Search for the cell housing the specified text and yield its (X, Y) center coordinate. 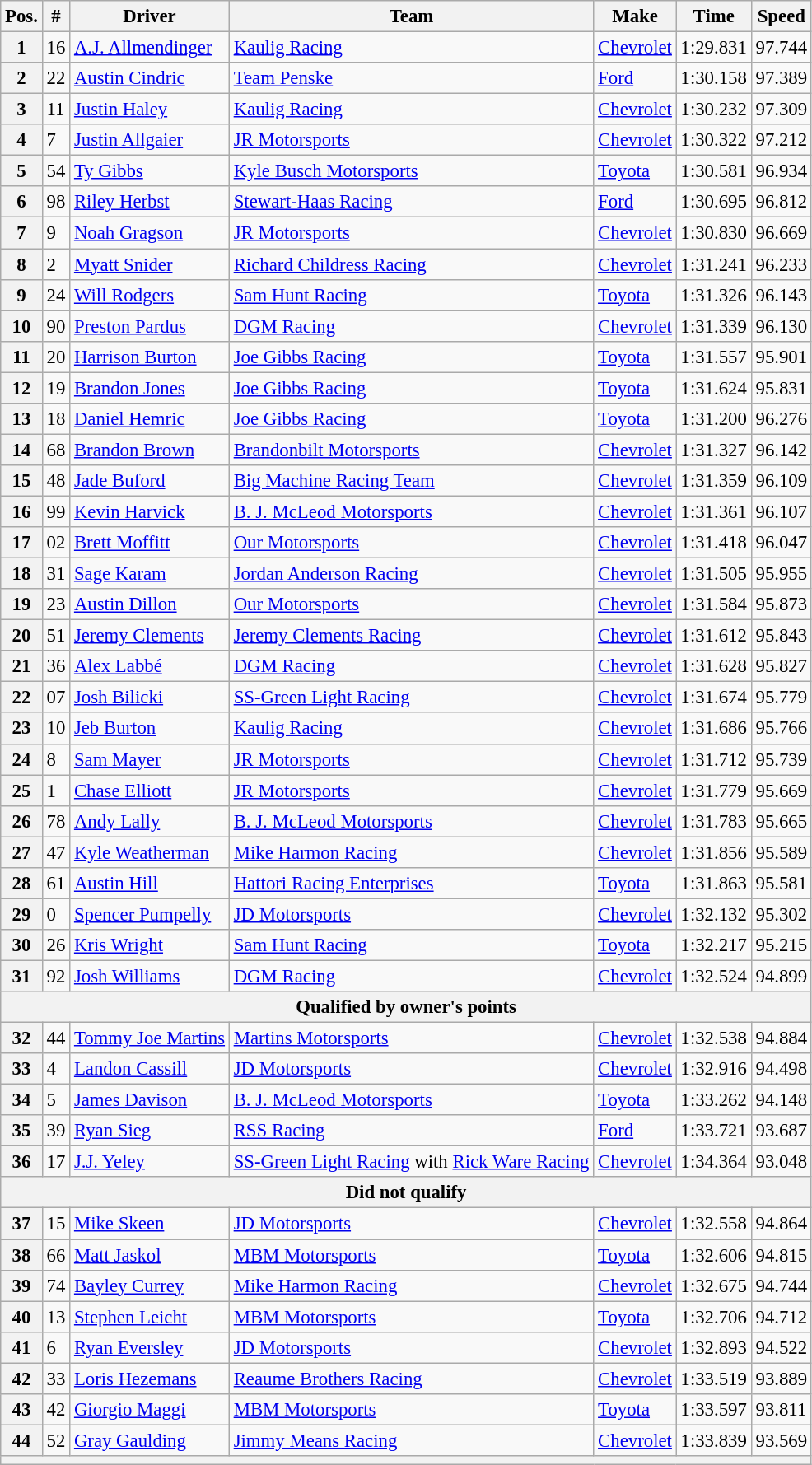
Josh Williams (150, 976)
30 (21, 945)
# (56, 16)
Bayley Currey (150, 1285)
Justin Allgaier (150, 140)
35 (21, 1131)
1:31.200 (713, 419)
Martins Motorsports (411, 1038)
94.884 (781, 1038)
Daniel Hemric (150, 419)
1:33.597 (713, 1410)
97.212 (781, 140)
1:31.624 (713, 388)
95.873 (781, 604)
96.047 (781, 543)
Brandon Jones (150, 388)
Big Machine Racing Team (411, 481)
Brandonbilt Motorsports (411, 450)
Jordan Anderson Racing (411, 574)
95.665 (781, 821)
Speed (781, 16)
1:33.839 (713, 1440)
1:31.361 (713, 511)
Jimmy Means Racing (411, 1440)
32 (21, 1038)
1:31.674 (713, 698)
97.744 (781, 48)
1:32.524 (713, 976)
Mike Skeen (150, 1224)
Richard Childress Racing (411, 264)
Hattori Racing Enterprises (411, 884)
1:33.519 (713, 1379)
96.669 (781, 233)
78 (56, 821)
Gray Gaulding (150, 1440)
95.215 (781, 945)
Giorgio Maggi (150, 1410)
Brett Moffitt (150, 543)
96.812 (781, 202)
94.744 (781, 1285)
Make (635, 16)
1:31.418 (713, 543)
94.498 (781, 1069)
Kyle Busch Motorsports (411, 171)
Team (411, 16)
Sam Mayer (150, 759)
43 (21, 1410)
1:31.779 (713, 791)
94.712 (781, 1317)
1:31.327 (713, 450)
95.669 (781, 791)
51 (56, 636)
93.811 (781, 1410)
97.389 (781, 78)
90 (56, 326)
96.130 (781, 326)
1:33.721 (713, 1131)
96.143 (781, 295)
94.148 (781, 1100)
Austin Dillon (150, 604)
47 (56, 852)
1:31.326 (713, 295)
1:31.628 (713, 666)
14 (21, 450)
Alex Labbé (150, 666)
95.843 (781, 636)
Preston Pardus (150, 326)
Did not qualify (407, 1193)
92 (56, 976)
James Davison (150, 1100)
95.581 (781, 884)
68 (56, 450)
98 (56, 202)
Ryan Eversley (150, 1347)
41 (21, 1347)
1:32.217 (713, 945)
Kevin Harvick (150, 511)
94.899 (781, 976)
Chase Elliott (150, 791)
SS-Green Light Racing with Rick Ware Racing (411, 1162)
Driver (150, 16)
A.J. Allmendinger (150, 48)
40 (21, 1317)
Reaume Brothers Racing (411, 1379)
21 (21, 666)
93.687 (781, 1131)
95.827 (781, 666)
1:30.581 (713, 171)
Stephen Leicht (150, 1317)
95.302 (781, 914)
Team Penske (411, 78)
Harrison Burton (150, 357)
95.831 (781, 388)
Josh Bilicki (150, 698)
Brandon Brown (150, 450)
Will Rodgers (150, 295)
1:32.675 (713, 1285)
27 (21, 852)
74 (56, 1285)
Justin Haley (150, 110)
1:33.262 (713, 1100)
94.864 (781, 1224)
Jade Buford (150, 481)
28 (21, 884)
Landon Cassill (150, 1069)
96.276 (781, 419)
61 (56, 884)
95.955 (781, 574)
1:29.831 (713, 48)
Tommy Joe Martins (150, 1038)
1:32.558 (713, 1224)
J.J. Yeley (150, 1162)
1:32.538 (713, 1038)
1:31.712 (713, 759)
SS-Green Light Racing (411, 698)
1:31.557 (713, 357)
95.739 (781, 759)
29 (21, 914)
Jeremy Clements (150, 636)
66 (56, 1255)
1:31.783 (713, 821)
Loris Hezemans (150, 1379)
12 (21, 388)
Jeb Burton (150, 729)
Pos. (21, 16)
Kyle Weatherman (150, 852)
1:31.686 (713, 729)
94.815 (781, 1255)
1:32.893 (713, 1347)
Austin Hill (150, 884)
Time (713, 16)
37 (21, 1224)
1:30.158 (713, 78)
93.048 (781, 1162)
96.109 (781, 481)
96.934 (781, 171)
95.901 (781, 357)
96.142 (781, 450)
1:30.232 (713, 110)
3 (21, 110)
Myatt Snider (150, 264)
1:32.606 (713, 1255)
02 (56, 543)
1:32.916 (713, 1069)
1:31.339 (713, 326)
96.233 (781, 264)
95.779 (781, 698)
94.522 (781, 1347)
1:31.241 (713, 264)
Matt Jaskol (150, 1255)
1:31.505 (713, 574)
1:30.322 (713, 140)
1:31.584 (713, 604)
Sage Karam (150, 574)
07 (56, 698)
96.107 (781, 511)
1:31.856 (713, 852)
Ty Gibbs (150, 171)
Qualified by owner's points (407, 1007)
0 (56, 914)
99 (56, 511)
1:31.863 (713, 884)
93.569 (781, 1440)
Austin Cindric (150, 78)
1:31.359 (713, 481)
38 (21, 1255)
48 (56, 481)
52 (56, 1440)
1:31.612 (713, 636)
Ryan Sieg (150, 1131)
Noah Gragson (150, 233)
1:30.830 (713, 233)
Spencer Pumpelly (150, 914)
93.889 (781, 1379)
25 (21, 791)
Kris Wright (150, 945)
Jeremy Clements Racing (411, 636)
1:34.364 (713, 1162)
95.766 (781, 729)
95.589 (781, 852)
34 (21, 1100)
Andy Lally (150, 821)
1:32.132 (713, 914)
1:30.695 (713, 202)
97.309 (781, 110)
RSS Racing (411, 1131)
54 (56, 171)
Stewart-Haas Racing (411, 202)
Riley Herbst (150, 202)
1:32.706 (713, 1317)
